Scan for the cell matching the given text and deliver its (x, y) coordinate at center. 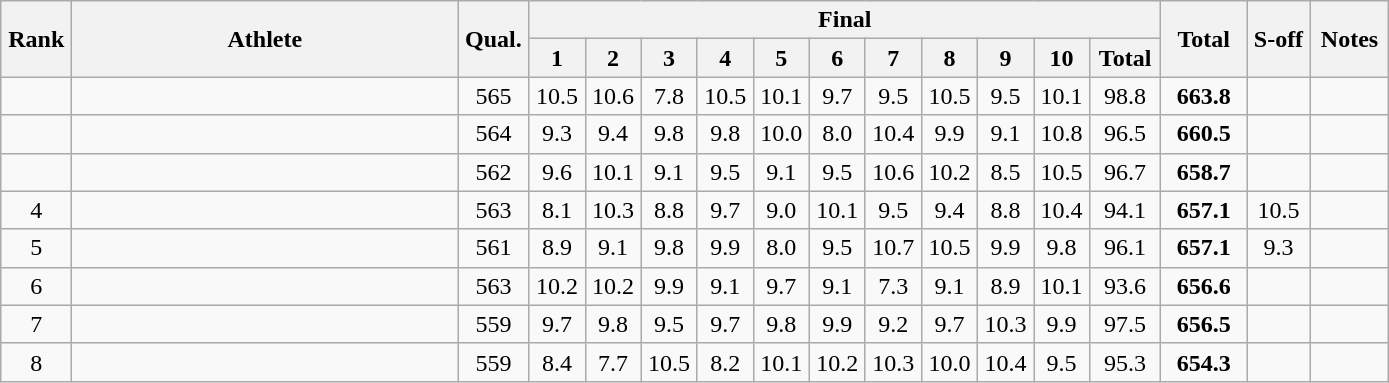
95.3 (1126, 362)
96.7 (1126, 172)
9.6 (557, 172)
656.5 (1204, 324)
562 (494, 172)
658.7 (1204, 172)
2 (613, 58)
8.4 (557, 362)
663.8 (1204, 96)
Final (845, 20)
8.5 (1005, 172)
10 (1062, 58)
7.3 (893, 286)
565 (494, 96)
561 (494, 248)
96.5 (1126, 134)
93.6 (1126, 286)
564 (494, 134)
98.8 (1126, 96)
660.5 (1204, 134)
97.5 (1126, 324)
94.1 (1126, 210)
Athlete (265, 39)
Qual. (494, 39)
8.1 (557, 210)
S-off (1279, 39)
3 (669, 58)
654.3 (1204, 362)
10.7 (893, 248)
656.6 (1204, 286)
9.2 (893, 324)
Rank (36, 39)
7.7 (613, 362)
9 (1005, 58)
9.0 (781, 210)
96.1 (1126, 248)
10.8 (1062, 134)
1 (557, 58)
Notes (1350, 39)
7.8 (669, 96)
8.2 (725, 362)
